Provide the [x, y] coordinate of the cell's center where the given text is located.  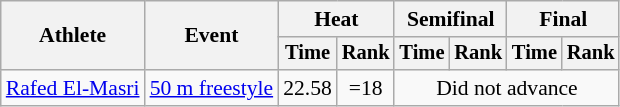
50 m freestyle [212, 88]
Final [563, 19]
=18 [366, 88]
Rafed El-Masri [73, 88]
Did not advance [506, 88]
Athlete [73, 36]
Event [212, 36]
Semifinal [450, 19]
Heat [336, 19]
22.58 [308, 88]
